Output the (x, y) coordinate of the center of the cell containing the given text.  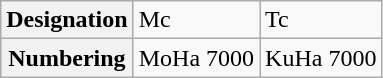
Numbering (67, 58)
Mc (196, 20)
MoHa 7000 (196, 58)
KuHa 7000 (321, 58)
Designation (67, 20)
Tc (321, 20)
